Locate the cell with the specified text and output its (X, Y) center coordinate. 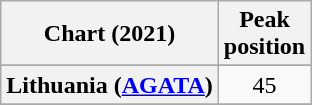
45 (264, 85)
Lithuania (AGATA) (110, 85)
Peakposition (264, 34)
Chart (2021) (110, 34)
